Scan for the cell matching the given text and deliver its [x, y] coordinate at center. 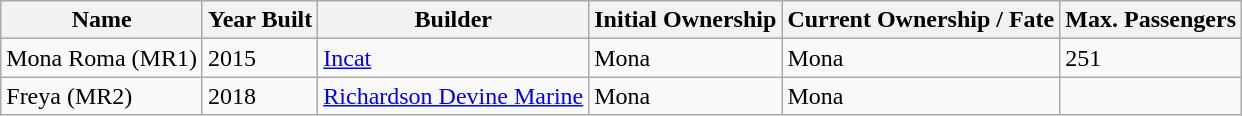
Incat [454, 58]
Builder [454, 20]
Current Ownership / Fate [921, 20]
Richardson Devine Marine [454, 96]
Initial Ownership [686, 20]
Freya (MR2) [102, 96]
251 [1151, 58]
2015 [260, 58]
2018 [260, 96]
Max. Passengers [1151, 20]
Name [102, 20]
Mona Roma (MR1) [102, 58]
Year Built [260, 20]
